Pinpoint the cell where the given text exists, returning its [x, y] midpoint coordinate. 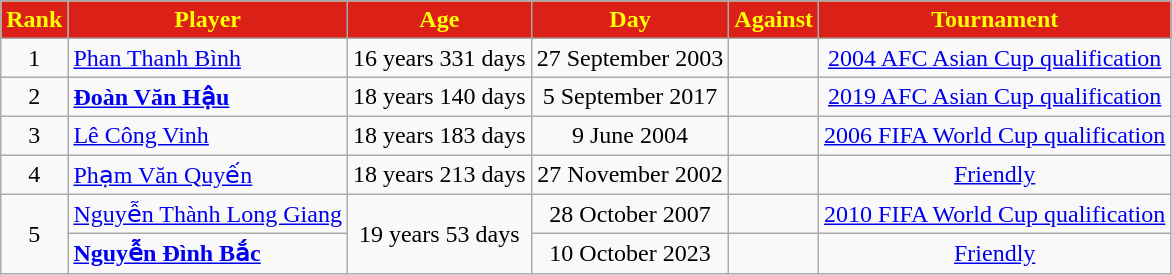
Phan Thanh Bình [208, 58]
1 [34, 58]
Tournament [995, 20]
2019 AFC Asian Cup qualification [995, 97]
2006 FIFA World Cup qualification [995, 135]
Day [630, 20]
19 years 53 days [439, 234]
18 years 140 days [439, 97]
5 [34, 234]
Rank [34, 20]
28 October 2007 [630, 214]
2010 FIFA World Cup qualification [995, 214]
9 June 2004 [630, 135]
27 November 2002 [630, 174]
Player [208, 20]
Against [774, 20]
18 years 213 days [439, 174]
Phạm Văn Quyến [208, 174]
2 [34, 97]
27 September 2003 [630, 58]
4 [34, 174]
Đoàn Văn Hậu [208, 97]
Lê Công Vinh [208, 135]
Nguyễn Đình Bắc [208, 254]
5 September 2017 [630, 97]
18 years 183 days [439, 135]
10 October 2023 [630, 254]
Nguyễn Thành Long Giang [208, 214]
2004 AFC Asian Cup qualification [995, 58]
3 [34, 135]
16 years 331 days [439, 58]
Age [439, 20]
